Search for the cell housing the specified text and yield its (X, Y) center coordinate. 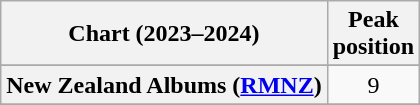
New Zealand Albums (RMNZ) (164, 85)
Chart (2023–2024) (164, 34)
9 (373, 85)
Peakposition (373, 34)
